Identify which cell holds the provided text, then report its [X, Y] central coordinate. 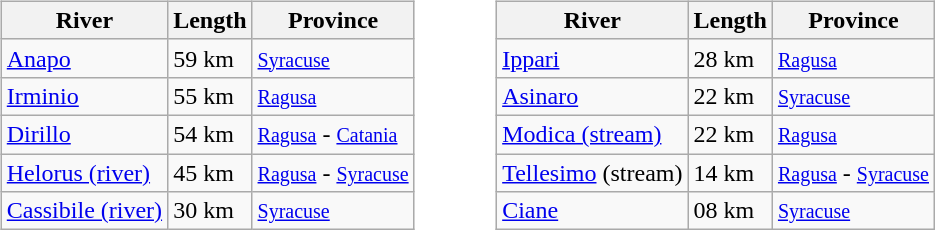
Dirillo [84, 134]
Asinaro [592, 96]
Cassibile (river) [84, 211]
55 km [210, 96]
Ippari [592, 58]
08 km [730, 211]
30 km [210, 211]
59 km [210, 58]
Tellesimo (stream) [592, 173]
54 km [210, 134]
14 km [730, 173]
Irminio [84, 96]
Anapo [84, 58]
Modica (stream) [592, 134]
Helorus (river) [84, 173]
Ciane [592, 211]
45 km [210, 173]
Ragusa - Catania [333, 134]
28 km [730, 58]
